Search for the cell housing the specified text and yield its (X, Y) center coordinate. 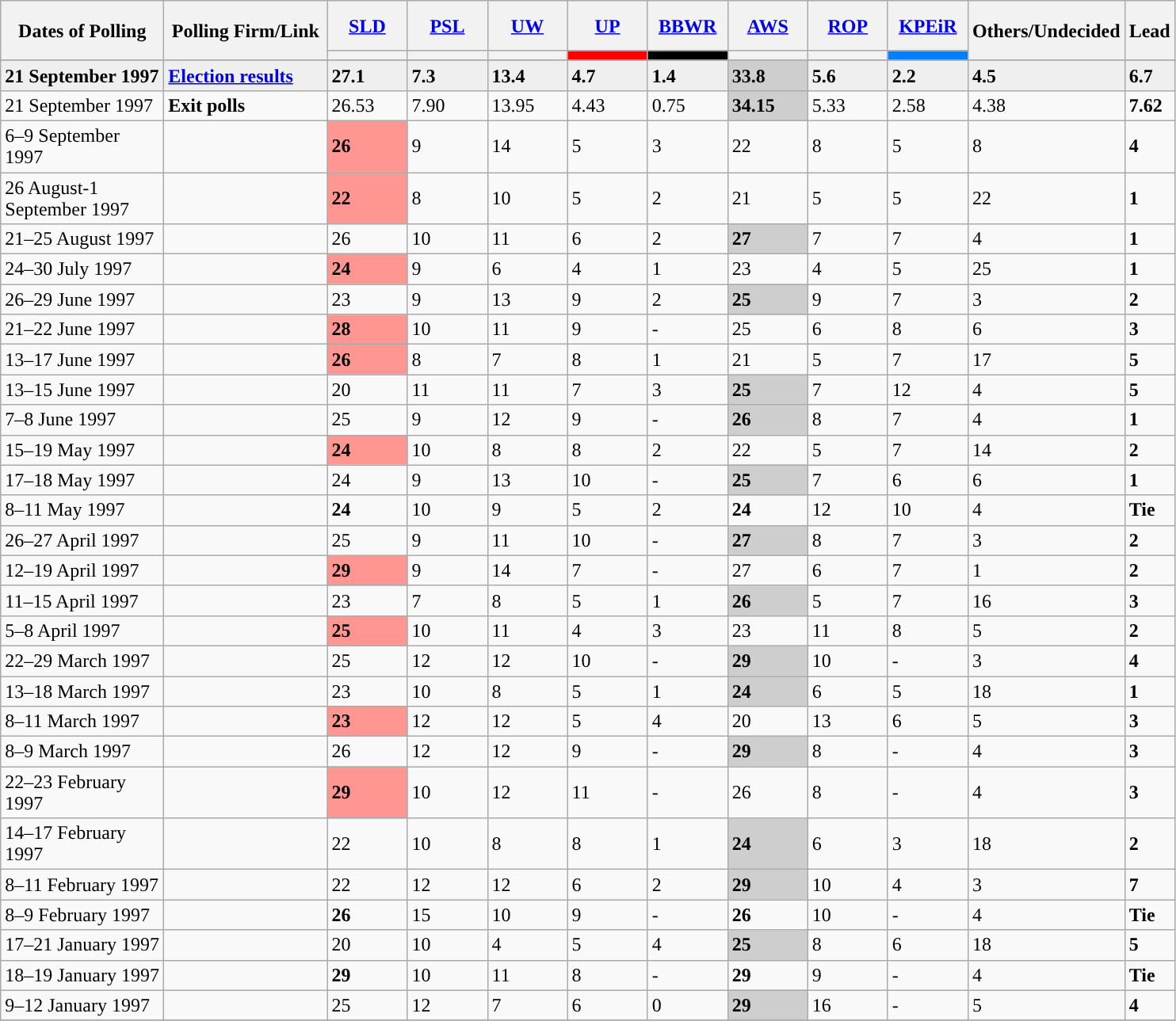
4.5 (1046, 75)
18–19 January 1997 (82, 975)
14–17 February 1997 (82, 844)
21–25 August 1997 (82, 239)
1.4 (688, 75)
27.1 (368, 75)
7.90 (447, 105)
34.15 (767, 105)
13–18 March 1997 (82, 691)
5–8 April 1997 (82, 631)
8–11 February 1997 (82, 885)
5.6 (848, 75)
2.58 (927, 105)
26–29 June 1997 (82, 299)
0 (688, 1005)
24–30 July 1997 (82, 269)
4.7 (607, 75)
6.7 (1149, 75)
8–11 March 1997 (82, 722)
2.2 (927, 75)
15 (447, 915)
22–29 March 1997 (82, 661)
28 (368, 330)
17 (1046, 360)
13–17 June 1997 (82, 360)
33.8 (767, 75)
PSL (447, 25)
12–19 April 1997 (82, 570)
ROP (848, 25)
26.53 (368, 105)
4.38 (1046, 105)
26–27 April 1997 (82, 540)
UP (607, 25)
SLD (368, 25)
5.33 (848, 105)
21–22 June 1997 (82, 330)
17–18 May 1997 (82, 480)
Election results (246, 75)
22–23 February 1997 (82, 792)
Lead (1149, 31)
15–19 May 1997 (82, 450)
AWS (767, 25)
8–11 May 1997 (82, 510)
7.62 (1149, 105)
13–15 June 1997 (82, 390)
7.3 (447, 75)
26 August-1 September 1997 (82, 198)
17–21 January 1997 (82, 945)
11–15 April 1997 (82, 600)
8–9 February 1997 (82, 915)
4.43 (607, 105)
13.4 (528, 75)
BBWR (688, 25)
UW (528, 25)
Polling Firm/Link (246, 31)
Exit polls (246, 105)
9–12 January 1997 (82, 1005)
0.75 (688, 105)
6–9 September 1997 (82, 146)
7–8 June 1997 (82, 420)
13.95 (528, 105)
KPEiR (927, 25)
8–9 March 1997 (82, 752)
Dates of Polling (82, 31)
Others/Undecided (1046, 31)
